For the text-containing cell, return its midpoint in (X, Y) coordinate format. 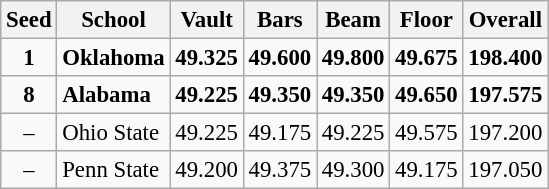
49.300 (354, 170)
197.575 (506, 95)
Seed (29, 20)
49.575 (426, 133)
197.050 (506, 170)
49.325 (206, 58)
Vault (206, 20)
49.200 (206, 170)
Bars (280, 20)
197.200 (506, 133)
49.600 (280, 58)
Penn State (114, 170)
Alabama (114, 95)
49.800 (354, 58)
1 (29, 58)
Overall (506, 20)
Ohio State (114, 133)
8 (29, 95)
Oklahoma (114, 58)
49.675 (426, 58)
49.375 (280, 170)
School (114, 20)
Floor (426, 20)
198.400 (506, 58)
49.650 (426, 95)
Beam (354, 20)
